Determine the [X, Y] coordinate at the center of the cell enclosing the given text.  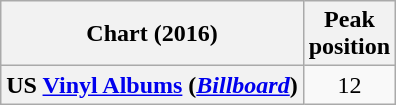
Chart (2016) [152, 34]
12 [349, 85]
Peakposition [349, 34]
US Vinyl Albums (Billboard) [152, 85]
